Identify which cell holds the provided text, then report its [x, y] central coordinate. 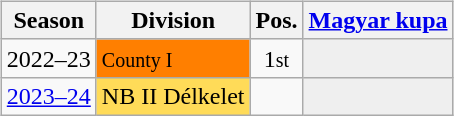
2023–24 [48, 96]
County I [173, 58]
2022–23 [48, 58]
1st [276, 58]
Division [173, 20]
NB II Délkelet [173, 96]
Pos. [276, 20]
Magyar kupa [378, 20]
Season [48, 20]
